Find where the given text appears and provide that cell's center as [x, y] coordinate. 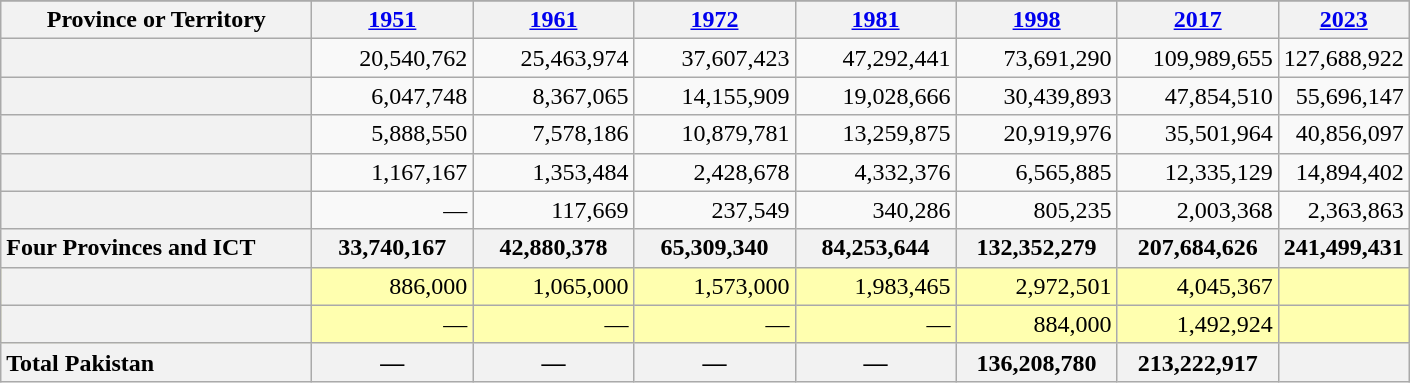
1972 [714, 20]
213,222,917 [1198, 362]
6,047,748 [392, 96]
14,894,402 [1344, 172]
117,669 [554, 210]
1961 [554, 20]
7,578,186 [554, 134]
1,065,000 [554, 286]
Province or Territory [156, 20]
1981 [876, 20]
886,000 [392, 286]
30,439,893 [1036, 96]
Total Pakistan [156, 362]
13,259,875 [876, 134]
4,045,367 [1198, 286]
1951 [392, 20]
10,879,781 [714, 134]
1998 [1036, 20]
20,540,762 [392, 58]
1,492,924 [1198, 324]
2017 [1198, 20]
237,549 [714, 210]
2,428,678 [714, 172]
127,688,922 [1344, 58]
73,691,290 [1036, 58]
33,740,167 [392, 248]
25,463,974 [554, 58]
4,332,376 [876, 172]
1,167,167 [392, 172]
2,363,863 [1344, 210]
6,565,885 [1036, 172]
1,983,465 [876, 286]
14,155,909 [714, 96]
12,335,129 [1198, 172]
20,919,976 [1036, 134]
2,003,368 [1198, 210]
1,353,484 [554, 172]
1,573,000 [714, 286]
47,292,441 [876, 58]
84,253,644 [876, 248]
884,000 [1036, 324]
109,989,655 [1198, 58]
37,607,423 [714, 58]
19,028,666 [876, 96]
340,286 [876, 210]
132,352,279 [1036, 248]
805,235 [1036, 210]
35,501,964 [1198, 134]
2023 [1344, 20]
42,880,378 [554, 248]
Four Provinces and ICT [156, 248]
65,309,340 [714, 248]
207,684,626 [1198, 248]
5,888,550 [392, 134]
241,499,431 [1344, 248]
40,856,097 [1344, 134]
55,696,147 [1344, 96]
2,972,501 [1036, 286]
136,208,780 [1036, 362]
8,367,065 [554, 96]
47,854,510 [1198, 96]
